Capture the cell that displays the provided text and extract its (X, Y) central coordinate. 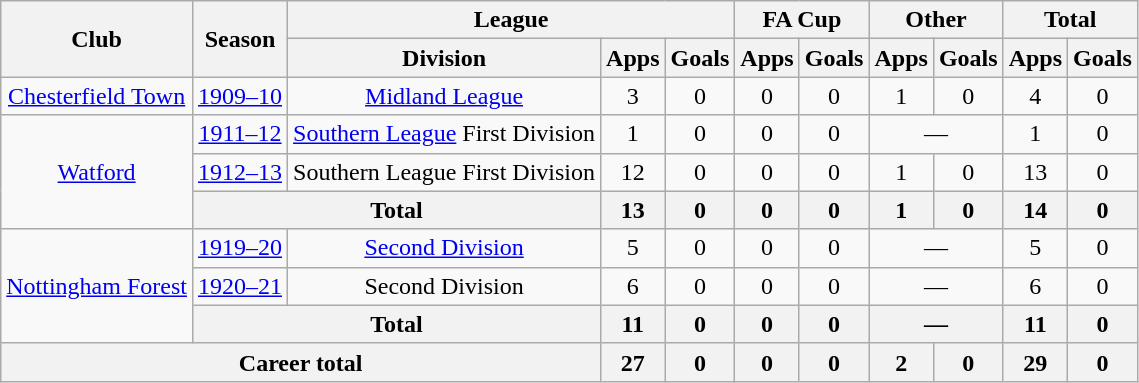
Midland League (444, 96)
2 (901, 362)
1919–20 (240, 248)
Watford (97, 172)
Chesterfield Town (97, 96)
League (512, 20)
Career total (301, 362)
Division (444, 58)
1912–13 (240, 172)
Other (936, 20)
3 (633, 96)
1911–12 (240, 134)
FA Cup (802, 20)
Season (240, 39)
29 (1035, 362)
14 (1035, 210)
1909–10 (240, 96)
Club (97, 39)
4 (1035, 96)
Nottingham Forest (97, 286)
27 (633, 362)
12 (633, 172)
1920–21 (240, 286)
